Provide the [x, y] coordinate of the cell's center where the given text is located.  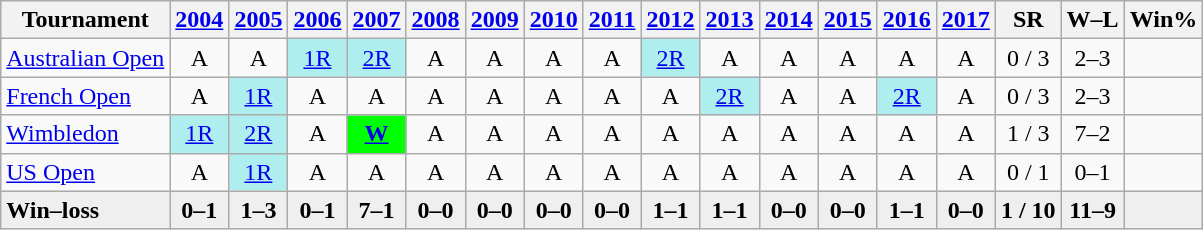
2012 [670, 20]
W–L [1092, 20]
French Open [86, 96]
W [376, 134]
7–2 [1092, 134]
1 / 10 [1028, 210]
Wimbledon [86, 134]
Win% [1164, 20]
2008 [436, 20]
11–9 [1092, 210]
US Open [86, 172]
2013 [730, 20]
2009 [494, 20]
Tournament [86, 20]
2005 [258, 20]
1–3 [258, 210]
Australian Open [86, 58]
2017 [966, 20]
2015 [848, 20]
SR [1028, 20]
2006 [318, 20]
2016 [906, 20]
7–1 [376, 210]
2010 [554, 20]
2014 [788, 20]
2007 [376, 20]
2004 [200, 20]
Win–loss [86, 210]
0 / 1 [1028, 172]
2011 [612, 20]
1 / 3 [1028, 134]
